Scan for the cell matching the given text and deliver its [x, y] coordinate at center. 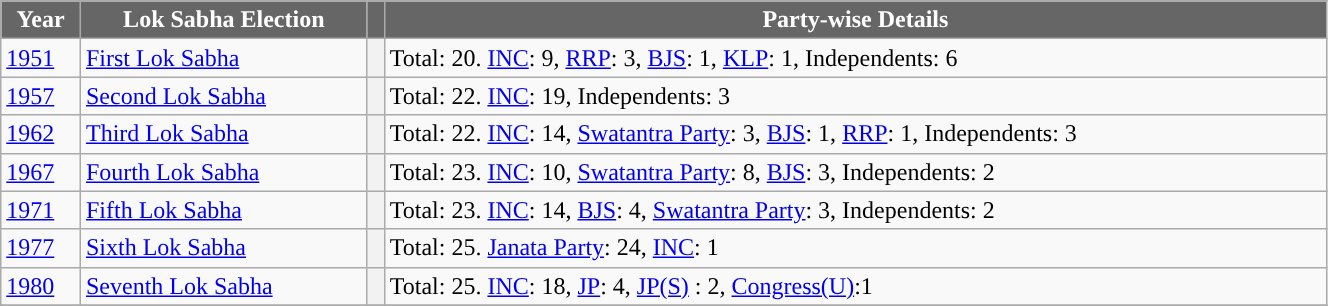
Party-wise Details [855, 20]
1977 [41, 248]
Total: 23. INC: 14, BJS: 4, Swatantra Party: 3, Independents: 2 [855, 210]
Total: 25. Janata Party: 24, INC: 1 [855, 248]
1980 [41, 286]
1967 [41, 172]
Total: 22. INC: 19, Independents: 3 [855, 96]
Lok Sabha Election [224, 20]
Year [41, 20]
1957 [41, 96]
Total: 20. INC: 9, RRP: 3, BJS: 1, KLP: 1, Independents: 6 [855, 58]
1962 [41, 134]
Fifth Lok Sabha [224, 210]
Third Lok Sabha [224, 134]
1951 [41, 58]
Fourth Lok Sabha [224, 172]
Sixth Lok Sabha [224, 248]
Total: 22. INC: 14, Swatantra Party: 3, BJS: 1, RRP: 1, Independents: 3 [855, 134]
First Lok Sabha [224, 58]
Seventh Lok Sabha [224, 286]
Second Lok Sabha [224, 96]
1971 [41, 210]
Total: 23. INC: 10, Swatantra Party: 8, BJS: 3, Independents: 2 [855, 172]
Total: 25. INC: 18, JP: 4, JP(S) : 2, Congress(U):1 [855, 286]
